Locate the cell with the specified text and output its (X, Y) center coordinate. 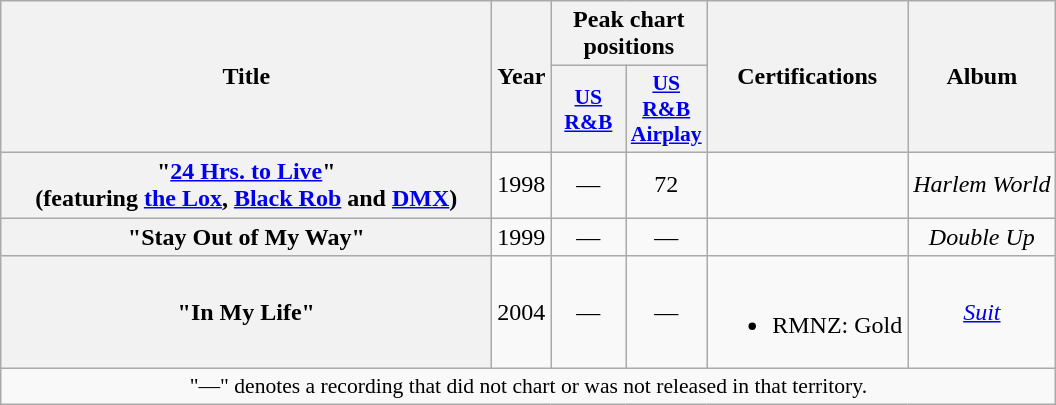
Year (522, 77)
Peak chart positions (629, 34)
Suit (982, 312)
RMNZ: Gold (808, 312)
1999 (522, 237)
1998 (522, 184)
"Stay Out of My Way" (246, 237)
USR&B (588, 110)
"24 Hrs. to Live"(featuring the Lox, Black Rob and DMX) (246, 184)
US R&BAirplay (666, 110)
2004 (522, 312)
72 (666, 184)
"—" denotes a recording that did not chart or was not released in that territory. (528, 387)
Album (982, 77)
Harlem World (982, 184)
"In My Life" (246, 312)
Double Up (982, 237)
Title (246, 77)
Certifications (808, 77)
